Return (X, Y) of the center of cell containing provided text 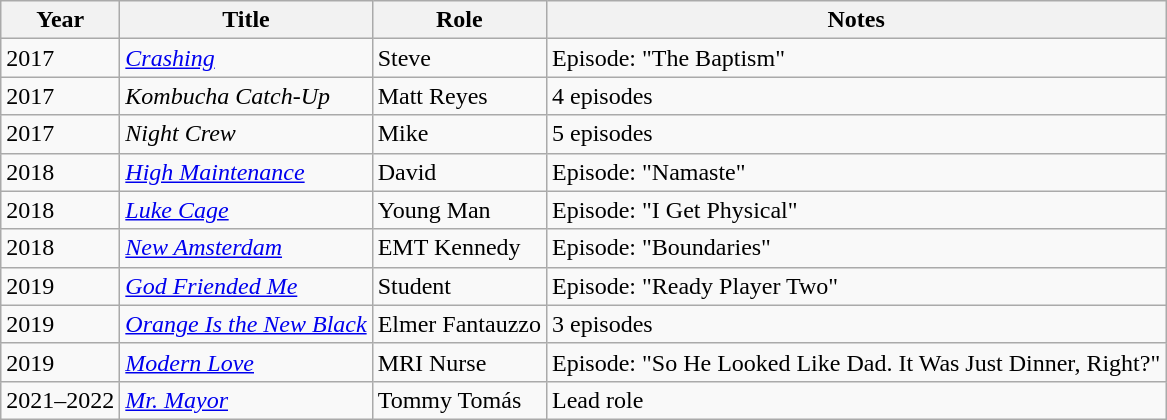
Kombucha Catch-Up (246, 96)
Year (60, 20)
Episode: "I Get Physical" (856, 210)
Episode: "Boundaries" (856, 248)
Tommy Tomás (459, 400)
New Amsterdam (246, 248)
Elmer Fantauzzo (459, 324)
Student (459, 286)
Episode: "So He Looked Like Dad. It Was Just Dinner, Right?" (856, 362)
David (459, 172)
Steve (459, 58)
Night Crew (246, 134)
5 episodes (856, 134)
3 episodes (856, 324)
Matt Reyes (459, 96)
Episode: "Ready Player Two" (856, 286)
Episode: "Namaste" (856, 172)
Lead role (856, 400)
Title (246, 20)
4 episodes (856, 96)
Young Man (459, 210)
Luke Cage (246, 210)
Role (459, 20)
High Maintenance (246, 172)
EMT Kennedy (459, 248)
2021–2022 (60, 400)
MRI Nurse (459, 362)
Modern Love (246, 362)
Episode: "The Baptism" (856, 58)
Notes (856, 20)
Orange Is the New Black (246, 324)
God Friended Me (246, 286)
Mr. Mayor (246, 400)
Crashing (246, 58)
Mike (459, 134)
